Find where the given text appears and provide that cell's center as (X, Y) coordinate. 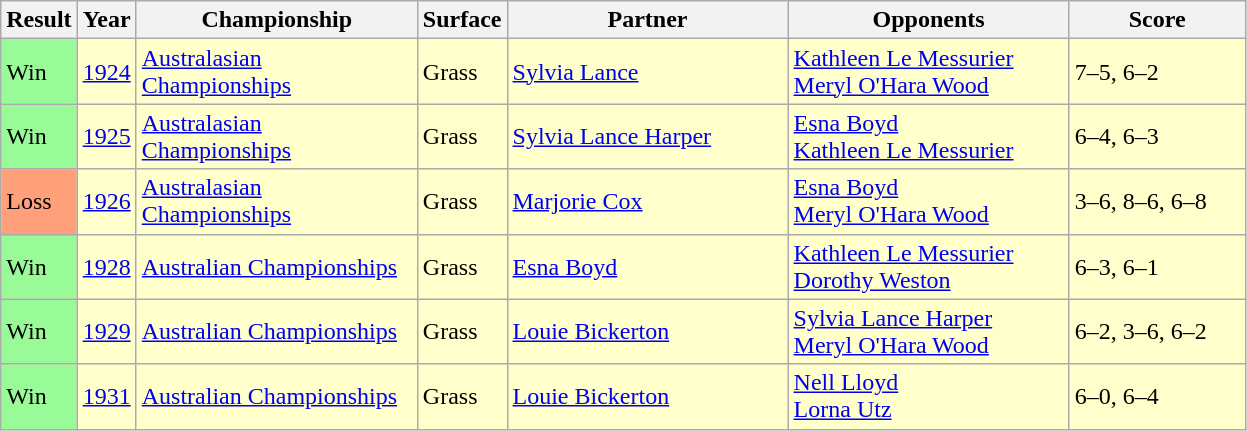
6–2, 3–6, 6–2 (1157, 332)
1929 (106, 332)
Sylvia Lance Harper (648, 136)
Result (39, 20)
Esna Boyd Meryl O'Hara Wood (928, 202)
Year (106, 20)
Esna Boyd (648, 266)
Nell Lloyd Lorna Utz (928, 396)
Opponents (928, 20)
6–4, 6–3 (1157, 136)
6–3, 6–1 (1157, 266)
6–0, 6–4 (1157, 396)
Partner (648, 20)
1925 (106, 136)
Sylvia Lance Harper Meryl O'Hara Wood (928, 332)
3–6, 8–6, 6–8 (1157, 202)
Kathleen Le Messurier Dorothy Weston (928, 266)
Surface (462, 20)
Loss (39, 202)
Sylvia Lance (648, 72)
7–5, 6–2 (1157, 72)
1926 (106, 202)
Kathleen Le Messurier Meryl O'Hara Wood (928, 72)
1931 (106, 396)
1924 (106, 72)
Championship (276, 20)
Esna Boyd Kathleen Le Messurier (928, 136)
Marjorie Cox (648, 202)
1928 (106, 266)
Score (1157, 20)
